Find where the given text appears and provide that cell's center as (X, Y) coordinate. 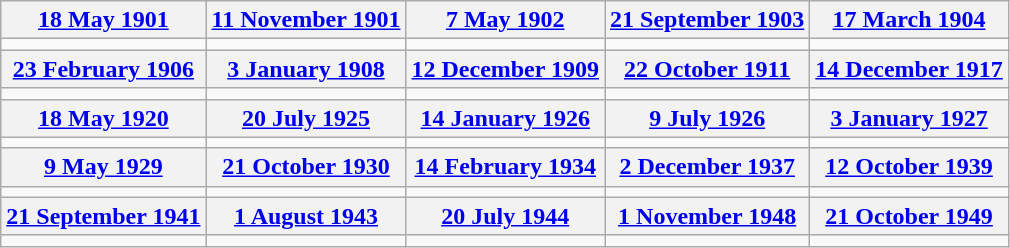
20 July 1944 (506, 216)
18 May 1901 (104, 20)
9 May 1929 (104, 167)
9 July 1926 (708, 118)
7 May 1902 (506, 20)
17 March 1904 (910, 20)
21 October 1930 (306, 167)
1 November 1948 (708, 216)
14 February 1934 (506, 167)
14 January 1926 (506, 118)
12 December 1909 (506, 69)
21 September 1903 (708, 20)
20 July 1925 (306, 118)
18 May 1920 (104, 118)
11 November 1901 (306, 20)
21 September 1941 (104, 216)
21 October 1949 (910, 216)
3 January 1927 (910, 118)
14 December 1917 (910, 69)
22 October 1911 (708, 69)
3 January 1908 (306, 69)
2 December 1937 (708, 167)
12 October 1939 (910, 167)
23 February 1906 (104, 69)
1 August 1943 (306, 216)
